Detect which cell encompasses the target text, then output its (x, y) center coordinate. 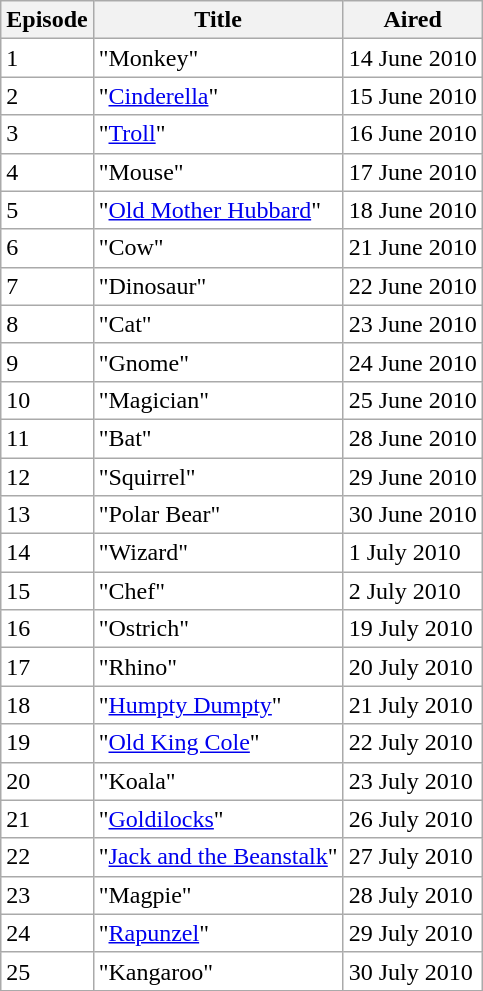
"Gnome" (218, 362)
"Cinderella" (218, 96)
3 (47, 134)
18 June 2010 (412, 210)
Aired (412, 20)
12 (47, 477)
"Troll" (218, 134)
Title (218, 20)
29 July 2010 (412, 933)
"Magician" (218, 400)
"Rapunzel" (218, 933)
"Dinosaur" (218, 286)
20 July 2010 (412, 667)
"Ostrich" (218, 629)
14 June 2010 (412, 58)
29 June 2010 (412, 477)
24 (47, 933)
"Old King Cole" (218, 743)
9 (47, 362)
17 (47, 667)
10 (47, 400)
15 (47, 591)
13 (47, 515)
"Rhino" (218, 667)
"Humpty Dumpty" (218, 705)
23 July 2010 (412, 781)
"Mouse" (218, 172)
"Cat" (218, 324)
22 June 2010 (412, 286)
"Chef" (218, 591)
"Jack and the Beanstalk" (218, 857)
1 July 2010 (412, 553)
20 (47, 781)
"Magpie" (218, 895)
23 (47, 895)
25 June 2010 (412, 400)
28 June 2010 (412, 438)
22 (47, 857)
"Old Mother Hubbard" (218, 210)
21 June 2010 (412, 248)
"Squirrel" (218, 477)
1 (47, 58)
Episode (47, 20)
14 (47, 553)
16 June 2010 (412, 134)
8 (47, 324)
30 July 2010 (412, 971)
28 July 2010 (412, 895)
23 June 2010 (412, 324)
"Cow" (218, 248)
25 (47, 971)
5 (47, 210)
4 (47, 172)
19 (47, 743)
30 June 2010 (412, 515)
18 (47, 705)
24 June 2010 (412, 362)
11 (47, 438)
7 (47, 286)
"Koala" (218, 781)
6 (47, 248)
"Kangaroo" (218, 971)
2 (47, 96)
"Monkey" (218, 58)
"Bat" (218, 438)
27 July 2010 (412, 857)
16 (47, 629)
15 June 2010 (412, 96)
22 July 2010 (412, 743)
19 July 2010 (412, 629)
21 (47, 819)
2 July 2010 (412, 591)
21 July 2010 (412, 705)
26 July 2010 (412, 819)
"Goldilocks" (218, 819)
17 June 2010 (412, 172)
"Wizard" (218, 553)
"Polar Bear" (218, 515)
